Capture the cell that displays the provided text and extract its (X, Y) central coordinate. 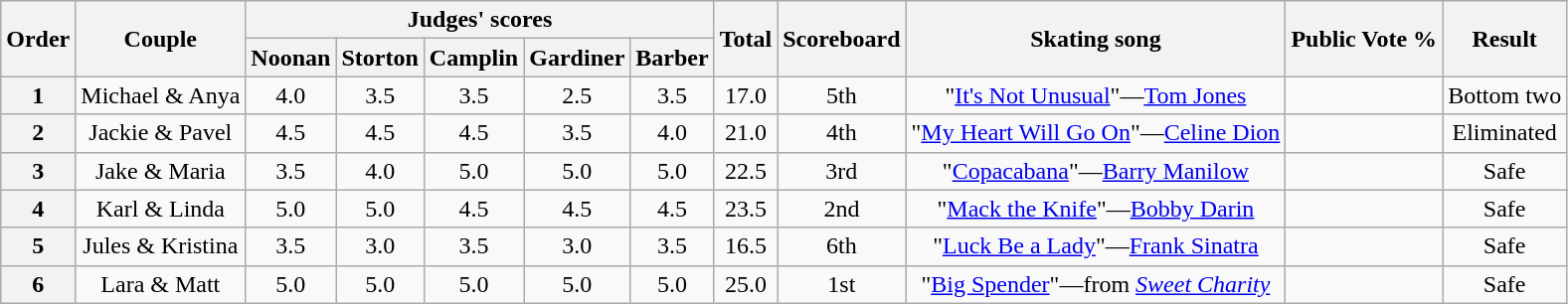
"Luck Be a Lady"—Frank Sinatra (1096, 246)
4 (38, 209)
Barber (672, 58)
Result (1505, 39)
2 (38, 133)
Skating song (1096, 39)
2.5 (577, 95)
Jules & Kristina (161, 246)
Eliminated (1505, 133)
Order (38, 39)
"Mack the Knife"—Bobby Darin (1096, 209)
4th (841, 133)
Jackie & Pavel (161, 133)
Gardiner (577, 58)
17.0 (746, 95)
Bottom two (1505, 95)
21.0 (746, 133)
3 (38, 171)
"Copacabana"—Barry Manilow (1096, 171)
23.5 (746, 209)
Judges' scores (479, 20)
Total (746, 39)
6 (38, 284)
"My Heart Will Go On"—Celine Dion (1096, 133)
Storton (380, 58)
Karl & Linda (161, 209)
6th (841, 246)
"It's Not Unusual"—Tom Jones (1096, 95)
Noonan (290, 58)
Michael & Anya (161, 95)
Camplin (473, 58)
25.0 (746, 284)
"Big Spender"—from Sweet Charity (1096, 284)
1 (38, 95)
22.5 (746, 171)
5th (841, 95)
Lara & Matt (161, 284)
5 (38, 246)
16.5 (746, 246)
Couple (161, 39)
Scoreboard (841, 39)
1st (841, 284)
Jake & Maria (161, 171)
3rd (841, 171)
Public Vote % (1364, 39)
2nd (841, 209)
